Find where the given text appears and provide that cell's center as [X, Y] coordinate. 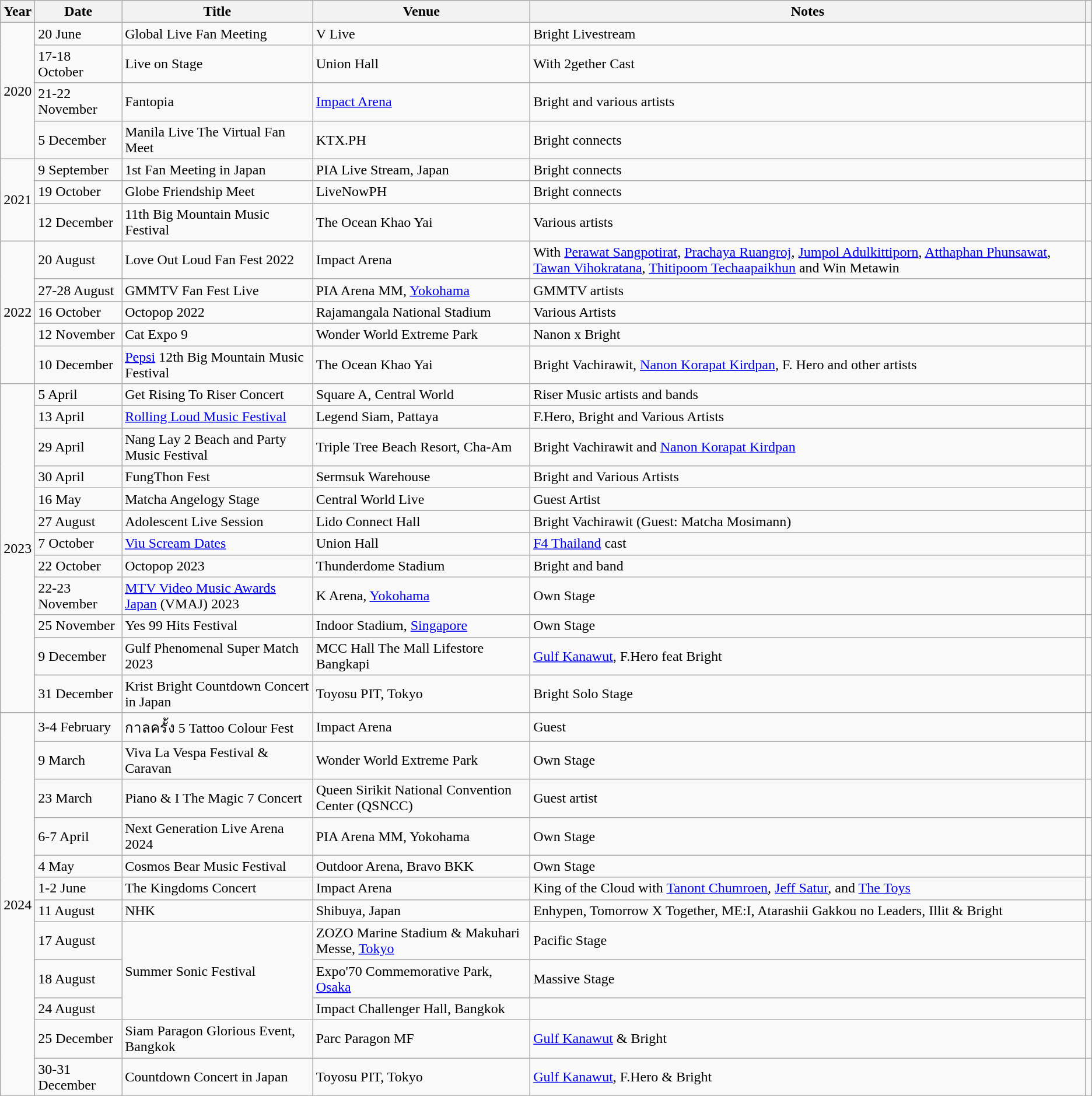
Impact Challenger Hall, Bangkok [421, 1009]
The Kingdoms Concert [218, 888]
Various artists [807, 222]
Bright Vachirawit (Guest: Matcha Mosimann) [807, 521]
Piano & I The Magic 7 Concert [218, 798]
Gulf Kanawut & Bright [807, 1038]
Bright and Various Artists [807, 477]
2023 [17, 548]
2020 [17, 91]
Global Live Fan Meeting [218, 34]
Central World Live [421, 499]
5 April [78, 395]
Bright Vachirawit, Nanon Korapat Kirdpan, F. Hero and other artists [807, 364]
FungThon Fest [218, 477]
9 December [78, 656]
Krist Bright Countdown Concert in Japan [218, 694]
12 November [78, 334]
30-31 December [78, 1077]
MCC Hall The Mall Lifestore Bangkapi [421, 656]
Indoor Stadium, Singapore [421, 626]
NHK [218, 911]
Countdown Concert in Japan [218, 1077]
Thunderdome Stadium [421, 566]
Queen Sirikit National Convention Center (QSNCC) [421, 798]
25 November [78, 626]
Manila Live The Virtual Fan Meet [218, 140]
Bright Livestream [807, 34]
9 September [78, 170]
Gulf Phenomenal Super Match 2023 [218, 656]
22-23 November [78, 596]
Summer Sonic Festival [218, 971]
Rajamangala National Stadium [421, 312]
Octopop 2023 [218, 566]
17-18 October [78, 64]
2022 [17, 312]
Yes 99 Hits Festival [218, 626]
Guest Artist [807, 499]
19 October [78, 192]
Adolescent Live Session [218, 521]
6-7 April [78, 836]
Venue [421, 12]
Outdoor Arena, Bravo BKK [421, 866]
Love Out Loud Fan Fest 2022 [218, 260]
F.Hero, Bright and Various Artists [807, 417]
22 October [78, 566]
10 December [78, 364]
Square A, Central World [421, 395]
Get Rising To Riser Concert [218, 395]
12 December [78, 222]
Enhypen, Tomorrow X Together, ME:I, Atarashii Gakkou no Leaders, Illit & Bright [807, 911]
5 December [78, 140]
F4 Thailand cast [807, 544]
16 May [78, 499]
GMMTV artists [807, 290]
Riser Music artists and bands [807, 395]
Bright and band [807, 566]
KTX.PH [421, 140]
Date [78, 12]
Guest artist [807, 798]
V Live [421, 34]
9 March [78, 761]
Cat Expo 9 [218, 334]
Various Artists [807, 312]
Viu Scream Dates [218, 544]
25 December [78, 1038]
MTV Video Music Awards Japan (VMAJ) 2023 [218, 596]
11th Big Mountain Music Festival [218, 222]
23 March [78, 798]
Title [218, 12]
ZOZO Marine Stadium & Makuhari Messe, Tokyo [421, 940]
Rolling Loud Music Festival [218, 417]
Triple Tree Beach Resort, Cha-Am [421, 447]
20 June [78, 34]
24 August [78, 1009]
Bright Solo Stage [807, 694]
Sermsuk Warehouse [421, 477]
LiveNowPH [421, 192]
Notes [807, 12]
Guest [807, 727]
31 December [78, 694]
PIA Live Stream, Japan [421, 170]
21-22 November [78, 101]
Bright Vachirawit and Nanon Korapat Kirdpan [807, 447]
Year [17, 12]
Matcha Angelogy Stage [218, 499]
7 October [78, 544]
GMMTV Fan Fest Live [218, 290]
Siam Paragon Glorious Event, Bangkok [218, 1038]
Gulf Kanawut, F.Hero & Bright [807, 1077]
กาลครั้ง 5 Tattoo Colour Fest [218, 727]
Massive Stage [807, 979]
Bright and various artists [807, 101]
4 May [78, 866]
11 August [78, 911]
Fantopia [218, 101]
Nanon x Bright [807, 334]
13 April [78, 417]
Lido Connect Hall [421, 521]
With 2gether Cast [807, 64]
With Perawat Sangpotirat, Prachaya Ruangroj, Jumpol Adulkittiporn, Atthaphan Phunsawat, Tawan Vihokratana, Thitipoom Techaapaikhun and Win Metawin [807, 260]
Cosmos Bear Music Festival [218, 866]
18 August [78, 979]
27 August [78, 521]
16 October [78, 312]
Nang Lay 2 Beach and Party Music Festival [218, 447]
2024 [17, 904]
Pacific Stage [807, 940]
Parc Paragon MF [421, 1038]
20 August [78, 260]
K Arena, Yokohama [421, 596]
King of the Cloud with Tanont Chumroen, Jeff Satur, and The Toys [807, 888]
Expo'70 Commemorative Park, Osaka [421, 979]
1-2 June [78, 888]
Globe Friendship Meet [218, 192]
27-28 August [78, 290]
Viva La Vespa Festival & Caravan [218, 761]
29 April [78, 447]
Next Generation Live Arena 2024 [218, 836]
Shibuya, Japan [421, 911]
Legend Siam, Pattaya [421, 417]
2021 [17, 199]
Live on Stage [218, 64]
30 April [78, 477]
Pepsi 12th Big Mountain Music Festival [218, 364]
Gulf Kanawut, F.Hero feat Bright [807, 656]
1st Fan Meeting in Japan [218, 170]
3-4 February [78, 727]
17 August [78, 940]
Octopop 2022 [218, 312]
